Capture the cell that displays the provided text and extract its [X, Y] central coordinate. 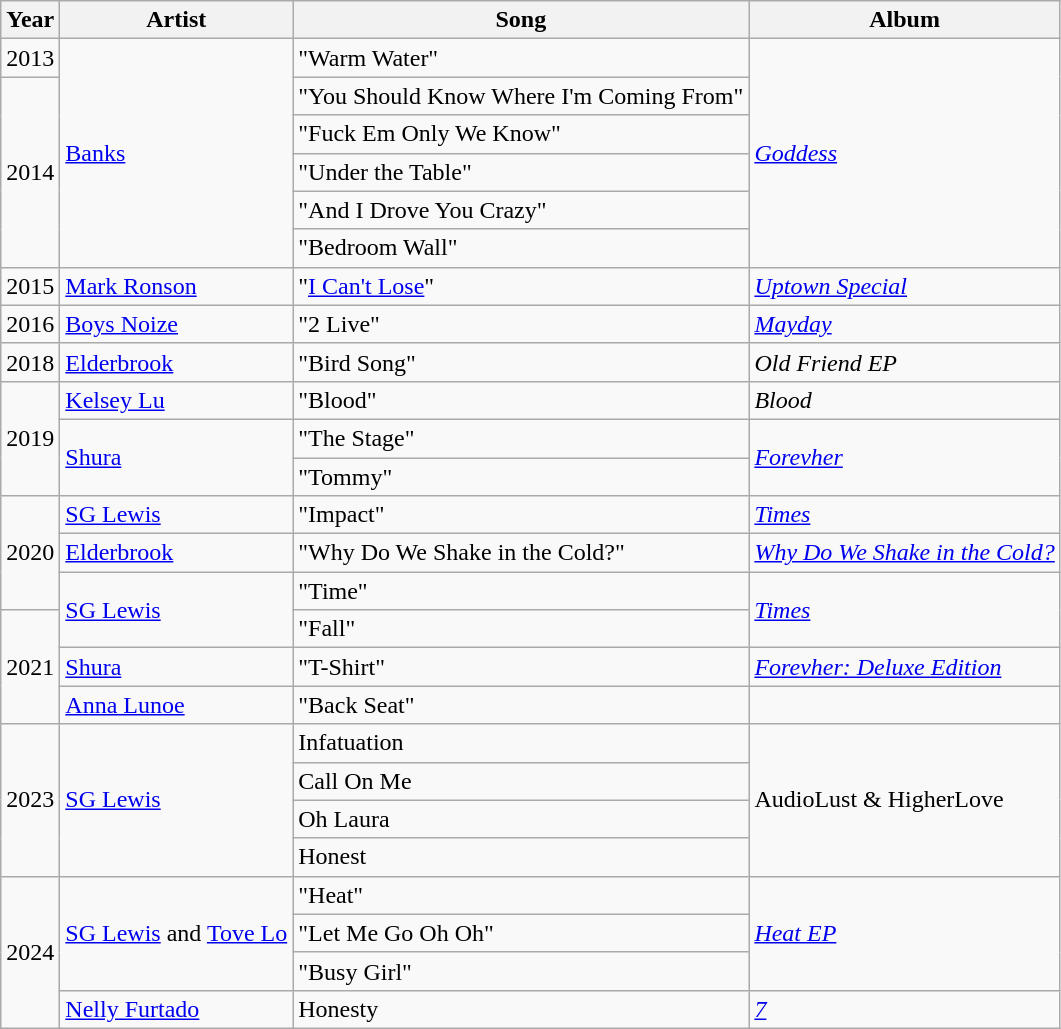
"T-Shirt" [521, 667]
SG Lewis and Tove Lo [176, 933]
"Fuck Em Only We Know" [521, 134]
"Impact" [521, 515]
2020 [30, 553]
"Why Do We Shake in the Cold?" [521, 553]
"Bedroom Wall" [521, 248]
2023 [30, 800]
Year [30, 20]
Oh Laura [521, 819]
Artist [176, 20]
Album [904, 20]
Honest [521, 857]
"Let Me Go Oh Oh" [521, 933]
"Back Seat" [521, 705]
2013 [30, 58]
Nelly Furtado [176, 1009]
Forevher: Deluxe Edition [904, 667]
"Tommy" [521, 477]
Blood [904, 400]
Call On Me [521, 781]
"2 Live" [521, 324]
"Time" [521, 591]
"Fall" [521, 629]
7 [904, 1009]
"Heat" [521, 895]
"You Should Know Where I'm Coming From" [521, 96]
2014 [30, 172]
Old Friend EP [904, 362]
Infatuation [521, 743]
Why Do We Shake in the Cold? [904, 553]
Kelsey Lu [176, 400]
"I Can't Lose" [521, 286]
Banks [176, 153]
Mark Ronson [176, 286]
Heat EP [904, 933]
"Warm Water" [521, 58]
"The Stage" [521, 438]
"And I Drove You Crazy" [521, 210]
"Blood" [521, 400]
2018 [30, 362]
Song [521, 20]
Boys Noize [176, 324]
Mayday [904, 324]
2019 [30, 438]
"Busy Girl" [521, 971]
2024 [30, 952]
2016 [30, 324]
AudioLust & HigherLove [904, 800]
"Under the Table" [521, 172]
Honesty [521, 1009]
Anna Lunoe [176, 705]
2015 [30, 286]
Uptown Special [904, 286]
"Bird Song" [521, 362]
Goddess [904, 153]
Forevher [904, 457]
2021 [30, 667]
